Search for the cell housing the specified text and yield its (X, Y) center coordinate. 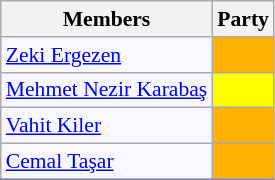
Mehmet Nezir Karabaş (107, 90)
Cemal Taşar (107, 162)
Zeki Ergezen (107, 55)
Party (243, 19)
Members (107, 19)
Vahit Kiler (107, 126)
